Find where the given text appears and provide that cell's center as [X, Y] coordinate. 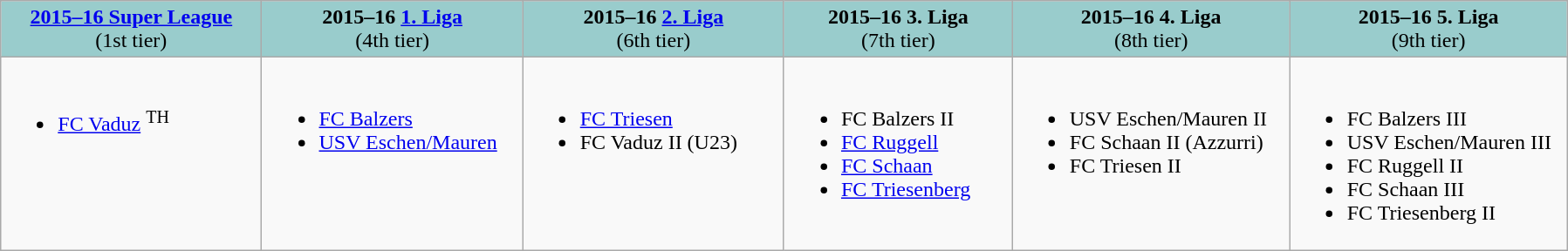
2015–16 Super League(1st tier) [131, 30]
2015–16 2. Liga(6th tier) [653, 30]
2015–16 3. Liga(7th tier) [898, 30]
FC BalzersUSV Eschen/Mauren [393, 153]
2015–16 5. Liga(9th tier) [1428, 30]
USV Eschen/Mauren IIFC Schaan II (Azzurri)FC Triesen II [1151, 153]
FC TriesenFC Vaduz II (U23) [653, 153]
FC Balzers IIIUSV Eschen/Mauren IIIFC Ruggell IIFC Schaan IIIFC Triesenberg II [1428, 153]
FC Vaduz TH [131, 153]
FC Balzers IIFC RuggellFC SchaanFC Triesenberg [898, 153]
2015–16 4. Liga(8th tier) [1151, 30]
2015–16 1. Liga(4th tier) [393, 30]
